Identify which cell holds the provided text, then report its (x, y) central coordinate. 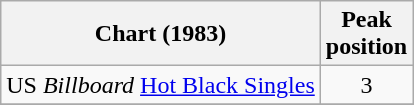
Peakposition (366, 34)
Chart (1983) (161, 34)
3 (366, 85)
US Billboard Hot Black Singles (161, 85)
